Extract the (X, Y) coordinate from the center of the cell holding the provided text.  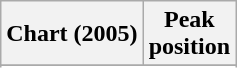
Peakposition (189, 34)
Chart (2005) (72, 34)
